Output the [x, y] coordinate of the center of the cell containing the given text.  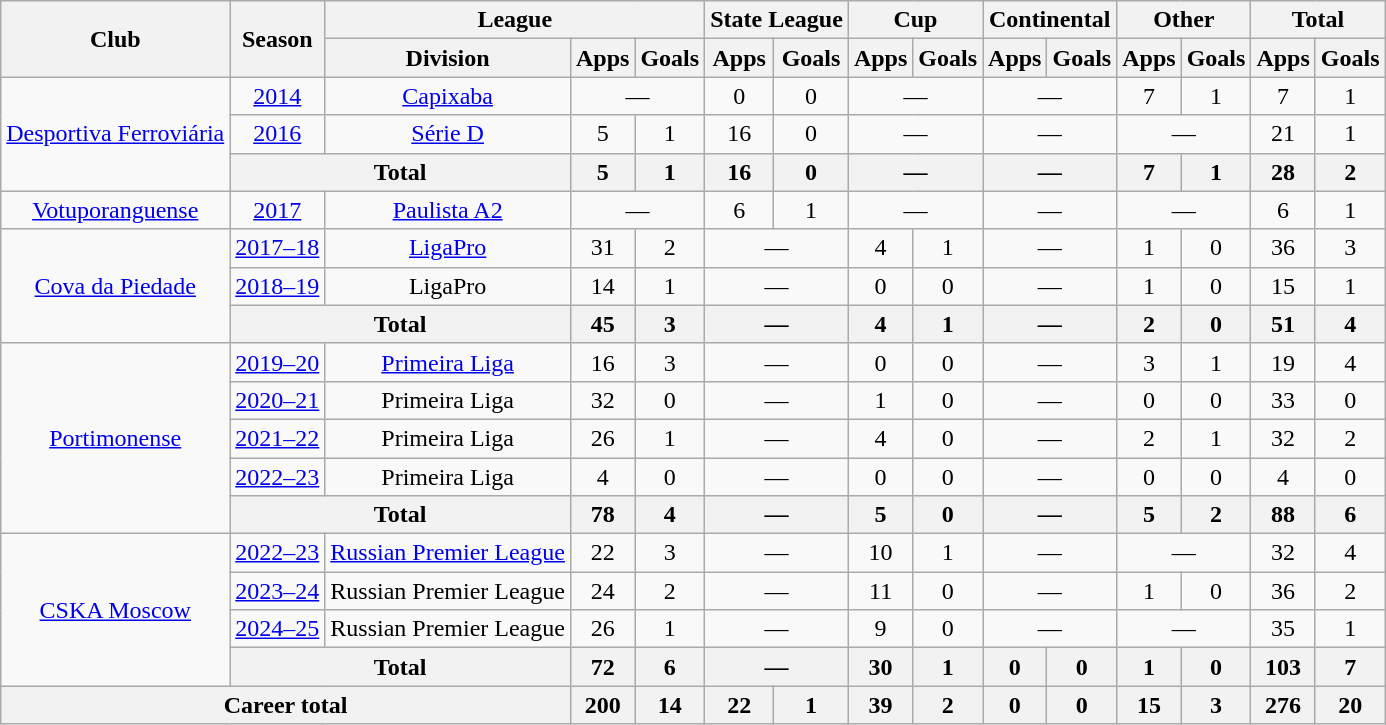
28 [1283, 172]
2019–20 [278, 362]
39 [880, 705]
33 [1283, 400]
Other [1184, 20]
200 [602, 705]
Career total [286, 705]
Season [278, 39]
78 [602, 515]
19 [1283, 362]
2023–24 [278, 591]
20 [1350, 705]
276 [1283, 705]
31 [602, 248]
Division [448, 58]
51 [1283, 324]
30 [880, 667]
Cup [915, 20]
Portimonense [116, 438]
11 [880, 591]
Capixaba [448, 96]
21 [1283, 134]
2014 [278, 96]
45 [602, 324]
10 [880, 553]
88 [1283, 515]
Série D [448, 134]
Desportiva Ferroviária [116, 134]
Paulista A2 [448, 210]
Continental [1050, 20]
24 [602, 591]
72 [602, 667]
State League [777, 20]
League [515, 20]
2017 [278, 210]
2021–22 [278, 438]
Votuporanguense [116, 210]
2017–18 [278, 248]
2020–21 [278, 400]
103 [1283, 667]
2024–25 [278, 629]
CSKA Moscow [116, 610]
9 [880, 629]
2018–19 [278, 286]
Cova da Piedade [116, 286]
2016 [278, 134]
35 [1283, 629]
Club [116, 39]
